For the text-containing cell, return its midpoint in (x, y) coordinate format. 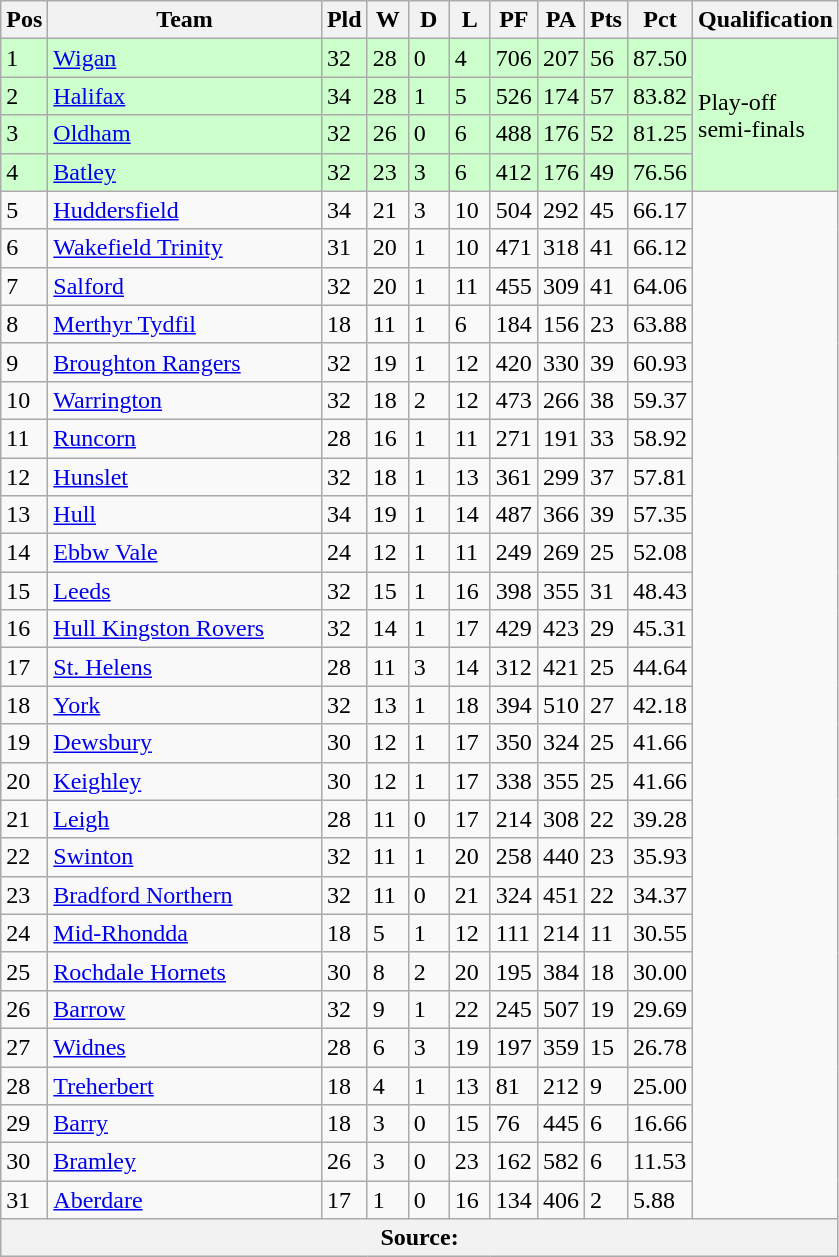
361 (514, 477)
245 (514, 1009)
249 (514, 553)
Ebbw Vale (185, 553)
266 (560, 400)
Qualification (766, 20)
L (470, 20)
Leigh (185, 819)
42.18 (660, 705)
87.50 (660, 58)
Dewsbury (185, 743)
Swinton (185, 857)
76 (514, 1124)
64.06 (660, 286)
Runcorn (185, 438)
Merthyr Tydfil (185, 324)
292 (560, 210)
312 (514, 667)
Barrow (185, 1009)
Pld (344, 20)
57.35 (660, 515)
D (428, 20)
Treherbert (185, 1085)
57 (606, 96)
258 (514, 857)
582 (560, 1162)
81 (514, 1085)
Salford (185, 286)
504 (514, 210)
52 (606, 134)
156 (560, 324)
Hull Kingston Rovers (185, 629)
451 (560, 895)
Oldham (185, 134)
398 (514, 591)
330 (560, 362)
429 (514, 629)
134 (514, 1200)
81.25 (660, 134)
Barry (185, 1124)
299 (560, 477)
7 (24, 286)
11.53 (660, 1162)
487 (514, 515)
184 (514, 324)
412 (514, 172)
309 (560, 286)
29.69 (660, 1009)
Leeds (185, 591)
59.37 (660, 400)
366 (560, 515)
30.55 (660, 933)
30.00 (660, 971)
510 (560, 705)
471 (514, 248)
Source: (420, 1238)
PF (514, 20)
384 (560, 971)
Rochdale Hornets (185, 971)
45.31 (660, 629)
W (388, 20)
197 (514, 1047)
440 (560, 857)
Aberdare (185, 1200)
Play-off semi-finals (766, 115)
Batley (185, 172)
38 (606, 400)
5.88 (660, 1200)
Pct (660, 20)
Hull (185, 515)
St. Helens (185, 667)
420 (514, 362)
76.56 (660, 172)
111 (514, 933)
318 (560, 248)
423 (560, 629)
33 (606, 438)
34.37 (660, 895)
473 (514, 400)
Warrington (185, 400)
350 (514, 743)
Bradford Northern (185, 895)
Halifax (185, 96)
Mid-Rhondda (185, 933)
45 (606, 210)
25.00 (660, 1085)
37 (606, 477)
271 (514, 438)
526 (514, 96)
421 (560, 667)
Keighley (185, 781)
60.93 (660, 362)
445 (560, 1124)
PA (560, 20)
Wakefield Trinity (185, 248)
49 (606, 172)
212 (560, 1085)
195 (514, 971)
359 (560, 1047)
Pts (606, 20)
83.82 (660, 96)
66.12 (660, 248)
308 (560, 819)
48.43 (660, 591)
58.92 (660, 438)
191 (560, 438)
26.78 (660, 1047)
52.08 (660, 553)
35.93 (660, 857)
Broughton Rangers (185, 362)
507 (560, 1009)
Wigan (185, 58)
57.81 (660, 477)
Bramley (185, 1162)
406 (560, 1200)
162 (514, 1162)
Hunslet (185, 477)
706 (514, 58)
16.66 (660, 1124)
207 (560, 58)
York (185, 705)
Team (185, 20)
338 (514, 781)
44.64 (660, 667)
63.88 (660, 324)
174 (560, 96)
Widnes (185, 1047)
56 (606, 58)
394 (514, 705)
488 (514, 134)
Huddersfield (185, 210)
269 (560, 553)
66.17 (660, 210)
455 (514, 286)
Pos (24, 20)
39.28 (660, 819)
